Search for the cell housing the specified text and yield its [x, y] center coordinate. 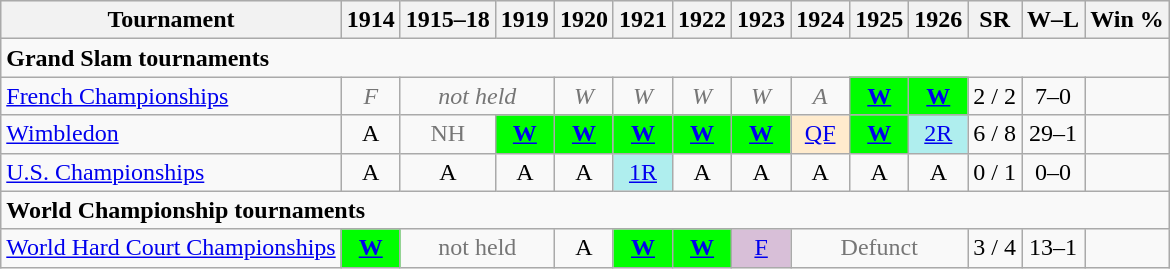
1922 [702, 20]
29–1 [1054, 134]
Defunct [880, 248]
French Championships [171, 96]
7–0 [1054, 96]
1919 [524, 20]
SR [995, 20]
1R [642, 172]
6 / 8 [995, 134]
3 / 4 [995, 248]
NH [448, 134]
2R [938, 134]
1923 [762, 20]
QF [820, 134]
U.S. Championships [171, 172]
1920 [584, 20]
Wimbledon [171, 134]
0 / 1 [995, 172]
Win % [1128, 20]
1915–18 [448, 20]
1926 [938, 20]
Grand Slam tournaments [586, 58]
0–0 [1054, 172]
Tournament [171, 20]
13–1 [1054, 248]
World Hard Court Championships [171, 248]
W–L [1054, 20]
1924 [820, 20]
World Championship tournaments [586, 210]
1925 [880, 20]
1921 [642, 20]
2 / 2 [995, 96]
1914 [370, 20]
